Pinpoint the cell where the given text exists, returning its (X, Y) midpoint coordinate. 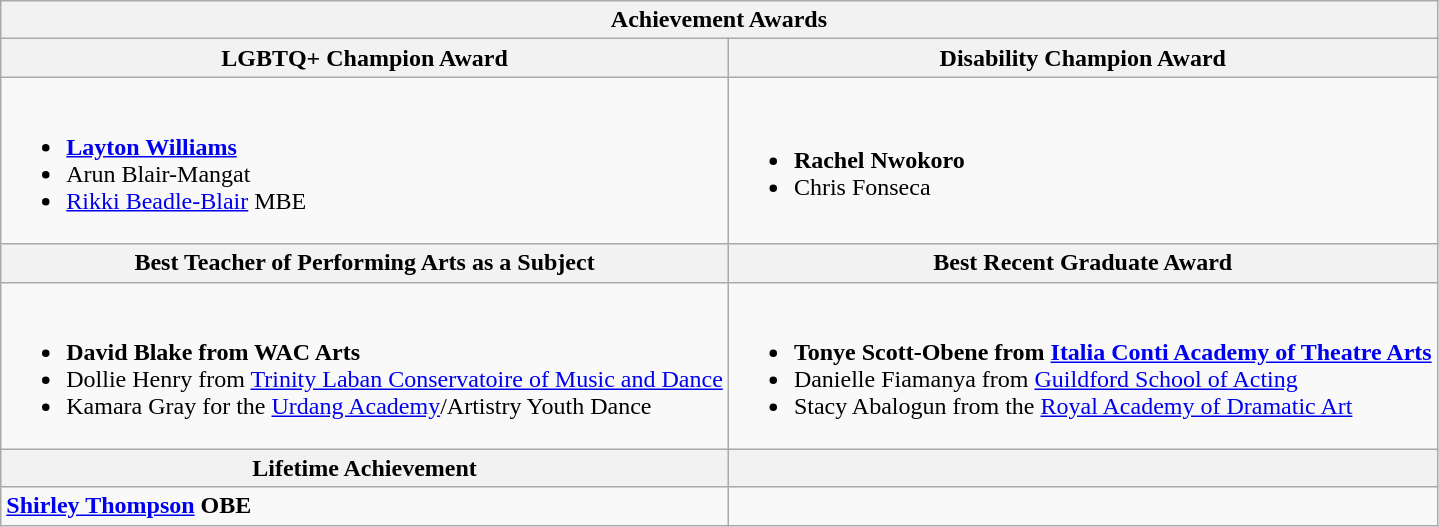
Disability Champion Award (1082, 58)
Layton WilliamsArun Blair-MangatRikki Beadle-Blair MBE (365, 160)
Best Teacher of Performing Arts as a Subject (365, 263)
Best Recent Graduate Award (1082, 263)
Achievement Awards (719, 20)
LGBTQ+ Champion Award (365, 58)
Shirley Thompson OBE (365, 506)
Rachel NwokoroChris Fonseca (1082, 160)
Lifetime Achievement (365, 468)
David Blake from WAC ArtsDollie Henry from Trinity Laban Conservatoire of Music and DanceKamara Gray for the Urdang Academy/Artistry Youth Dance (365, 366)
